Scan for the cell matching the given text and deliver its [x, y] coordinate at center. 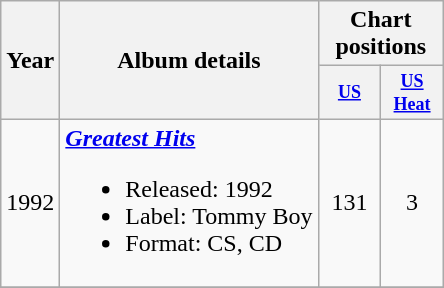
US [350, 93]
Greatest HitsReleased: 1992Label: Tommy BoyFormat: CS, CD [189, 202]
3 [412, 202]
US Heat [412, 93]
Album details [189, 60]
Chart positions [380, 34]
Year [30, 60]
131 [350, 202]
1992 [30, 202]
